Find where the given text appears and provide that cell's center as (x, y) coordinate. 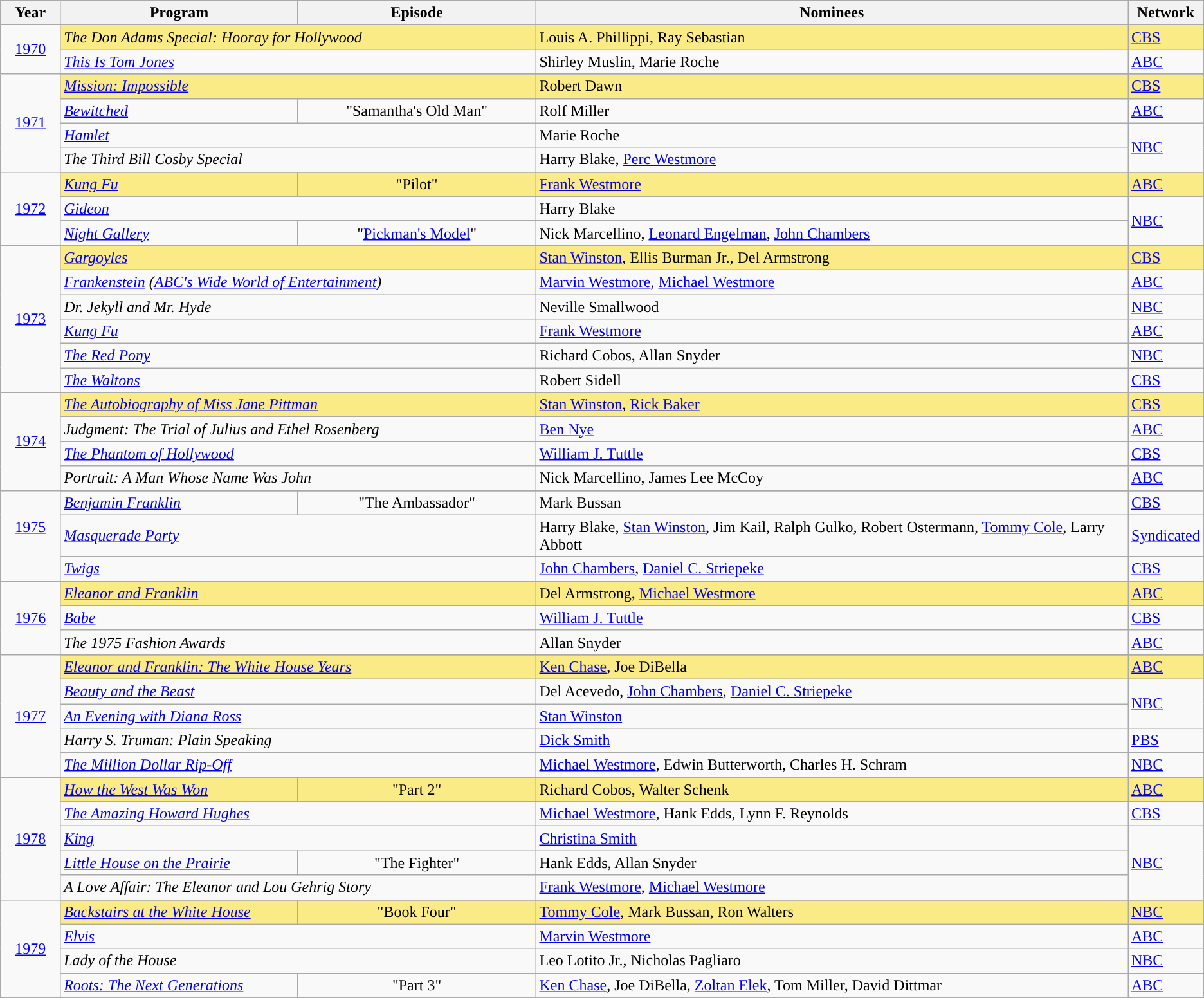
King (298, 838)
Masquerade Party (298, 535)
Eleanor and Franklin (298, 593)
An Evening with Diana Ross (298, 716)
Mission: Impossible (298, 86)
Syndicated (1166, 535)
1976 (31, 618)
Robert Sidell (832, 380)
"Part 3" (417, 985)
Richard Cobos, Walter Schenk (832, 790)
Ken Chase, Joe DiBella (832, 667)
Night Gallery (179, 233)
Stan Winston, Ellis Burman Jr., Del Armstrong (832, 257)
Marie Roche (832, 135)
Gideon (298, 208)
Hamlet (298, 135)
Bewitched (179, 111)
Dick Smith (832, 741)
Harry Blake (832, 208)
"Pickman's Model" (417, 233)
Louis A. Phillippi, Ray Sebastian (832, 37)
Twigs (298, 569)
Gargoyles (298, 257)
A Love Affair: The Eleanor and Lou Gehrig Story (298, 887)
Roots: The Next Generations (179, 985)
Nominees (832, 13)
Michael Westmore, Edwin Butterworth, Charles H. Schram (832, 765)
1974 (31, 441)
Robert Dawn (832, 86)
Frank Westmore, Michael Westmore (832, 887)
Ben Nye (832, 429)
Del Armstrong, Michael Westmore (832, 593)
Portrait: A Man Whose Name Was John (298, 478)
Eleanor and Franklin: The White House Years (298, 667)
1977 (31, 716)
Network (1166, 13)
Tommy Cole, Mark Bussan, Ron Walters (832, 912)
"Samantha's Old Man" (417, 111)
This Is Tom Jones (298, 62)
Christina Smith (832, 838)
Frankenstein (ABC's Wide World of Entertainment) (298, 282)
Dr. Jekyll and Mr. Hyde (298, 307)
The Phantom of Hollywood (298, 454)
Stan Winston (832, 716)
Rolf Miller (832, 111)
1973 (31, 319)
The Autobiography of Miss Jane Pittman (298, 405)
Richard Cobos, Allan Snyder (832, 356)
Program (179, 13)
1972 (31, 208)
Lady of the House (298, 961)
Hank Edds, Allan Snyder (832, 863)
Judgment: The Trial of Julius and Ethel Rosenberg (298, 429)
Year (31, 13)
"Pilot" (417, 184)
Michael Westmore, Hank Edds, Lynn F. Reynolds (832, 814)
PBS (1166, 741)
The Third Bill Cosby Special (298, 160)
The Red Pony (298, 356)
Stan Winston, Rick Baker (832, 405)
"The Fighter" (417, 863)
Mark Bussan (832, 503)
1971 (31, 123)
How the West Was Won (179, 790)
Nick Marcellino, Leonard Engelman, John Chambers (832, 233)
Leo Lotito Jr., Nicholas Pagliaro (832, 961)
"Book Four" (417, 912)
1970 (31, 50)
The Waltons (298, 380)
John Chambers, Daniel C. Striepeke (832, 569)
Benjamin Franklin (179, 503)
The Million Dollar Rip-Off (298, 765)
Shirley Muslin, Marie Roche (832, 62)
Little House on the Prairie (179, 863)
Episode (417, 13)
Babe (298, 618)
Marvin Westmore, Michael Westmore (832, 282)
1979 (31, 948)
Harry Blake, Perc Westmore (832, 160)
Allan Snyder (832, 642)
The Don Adams Special: Hooray for Hollywood (298, 37)
"The Ambassador" (417, 503)
Ken Chase, Joe DiBella, Zoltan Elek, Tom Miller, David Dittmar (832, 985)
Harry Blake, Stan Winston, Jim Kail, Ralph Gulko, Robert Ostermann, Tommy Cole, Larry Abbott (832, 535)
Harry S. Truman: Plain Speaking (298, 741)
Nick Marcellino, James Lee McCoy (832, 478)
Beauty and the Beast (298, 691)
Elvis (298, 936)
Neville Smallwood (832, 307)
The Amazing Howard Hughes (298, 814)
"Part 2" (417, 790)
1978 (31, 838)
Backstairs at the White House (179, 912)
Marvin Westmore (832, 936)
Del Acevedo, John Chambers, Daniel C. Striepeke (832, 691)
The 1975 Fashion Awards (298, 642)
1975 (31, 535)
